Locate the cell with the specified text and output its [X, Y] center coordinate. 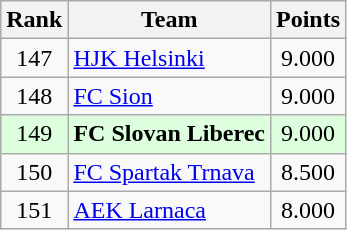
FC Slovan Liberec [170, 134]
151 [34, 210]
150 [34, 172]
HJK Helsinki [170, 58]
Team [170, 20]
Rank [34, 20]
148 [34, 96]
147 [34, 58]
8.500 [308, 172]
8.000 [308, 210]
Points [308, 20]
149 [34, 134]
FC Spartak Trnava [170, 172]
AEK Larnaca [170, 210]
FC Sion [170, 96]
